Return the (x, y) coordinate for the center point of the cell that contains the specified text.  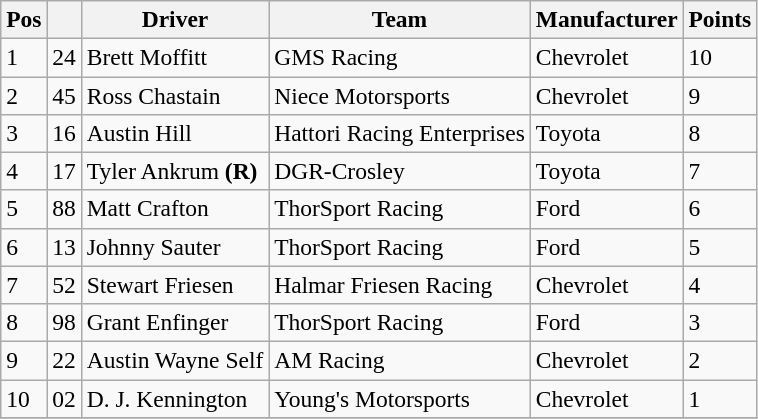
16 (64, 133)
Austin Wayne Self (174, 360)
GMS Racing (400, 57)
Matt Crafton (174, 209)
Grant Enfinger (174, 322)
24 (64, 57)
Manufacturer (606, 19)
13 (64, 247)
Hattori Racing Enterprises (400, 133)
Young's Motorsports (400, 398)
88 (64, 209)
Driver (174, 19)
DGR-Crosley (400, 171)
52 (64, 285)
Johnny Sauter (174, 247)
Austin Hill (174, 133)
Pos (24, 19)
Halmar Friesen Racing (400, 285)
Ross Chastain (174, 95)
02 (64, 398)
98 (64, 322)
Team (400, 19)
AM Racing (400, 360)
Niece Motorsports (400, 95)
Points (720, 19)
D. J. Kennington (174, 398)
Brett Moffitt (174, 57)
Tyler Ankrum (R) (174, 171)
22 (64, 360)
45 (64, 95)
17 (64, 171)
Stewart Friesen (174, 285)
